Capture the cell that displays the provided text and extract its (x, y) central coordinate. 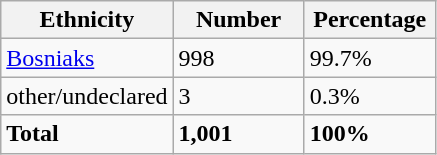
Percentage (370, 20)
998 (238, 58)
1,001 (238, 134)
Number (238, 20)
Ethnicity (87, 20)
Total (87, 134)
99.7% (370, 58)
100% (370, 134)
Bosniaks (87, 58)
3 (238, 96)
0.3% (370, 96)
other/undeclared (87, 96)
